Return the (x, y) coordinate for the center point of the cell that contains the specified text.  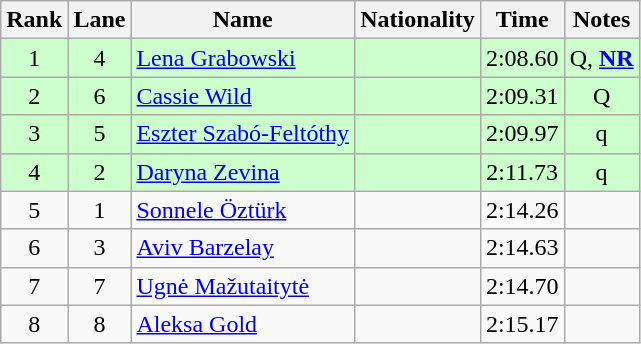
2:11.73 (522, 172)
Name (243, 20)
2:14.26 (522, 210)
Ugnė Mažutaitytė (243, 286)
Cassie Wild (243, 96)
Aviv Barzelay (243, 248)
Q (602, 96)
2:09.31 (522, 96)
Time (522, 20)
Q, NR (602, 58)
2:14.70 (522, 286)
Nationality (418, 20)
Daryna Zevina (243, 172)
Eszter Szabó-Feltóthy (243, 134)
Lane (100, 20)
Rank (34, 20)
2:14.63 (522, 248)
Notes (602, 20)
Sonnele Öztürk (243, 210)
2:09.97 (522, 134)
Aleksa Gold (243, 324)
2:08.60 (522, 58)
2:15.17 (522, 324)
Lena Grabowski (243, 58)
